Capture the cell that displays the provided text and extract its [X, Y] central coordinate. 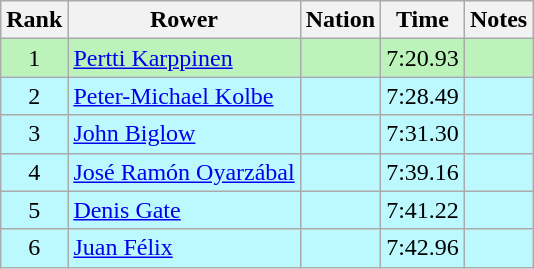
Denis Gate [184, 210]
7:39.16 [423, 172]
7:31.30 [423, 134]
7:20.93 [423, 58]
John Biglow [184, 134]
Time [423, 20]
6 [34, 248]
1 [34, 58]
Juan Félix [184, 248]
Pertti Karppinen [184, 58]
7:41.22 [423, 210]
Peter-Michael Kolbe [184, 96]
3 [34, 134]
Notes [498, 20]
Rower [184, 20]
Rank [34, 20]
7:42.96 [423, 248]
4 [34, 172]
7:28.49 [423, 96]
José Ramón Oyarzábal [184, 172]
5 [34, 210]
Nation [340, 20]
2 [34, 96]
